Return the (X, Y) coordinate for the center point of the cell that contains the specified text.  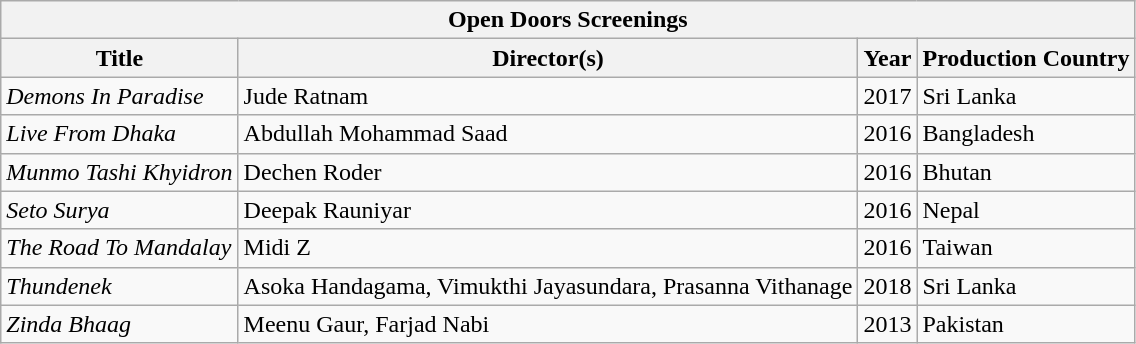
Bhutan (1026, 172)
Demons In Paradise (120, 96)
Asoka Handagama, Vimukthi Jayasundara, Prasanna Vithanage (548, 286)
2013 (888, 324)
2017 (888, 96)
Year (888, 58)
Production Country (1026, 58)
2018 (888, 286)
Pakistan (1026, 324)
Munmo Tashi Khyidron (120, 172)
Zinda Bhaag (120, 324)
Bangladesh (1026, 134)
Open Doors Screenings (568, 20)
Dechen Roder (548, 172)
Abdullah Mohammad Saad (548, 134)
Taiwan (1026, 248)
Live From Dhaka (120, 134)
Director(s) (548, 58)
Title (120, 58)
Thundenek (120, 286)
Seto Surya (120, 210)
Deepak Rauniyar (548, 210)
Meenu Gaur, Farjad Nabi (548, 324)
Nepal (1026, 210)
Midi Z (548, 248)
The Road To Mandalay (120, 248)
Jude Ratnam (548, 96)
